Provide the (X, Y) coordinate of the cell's center where the given text is located.  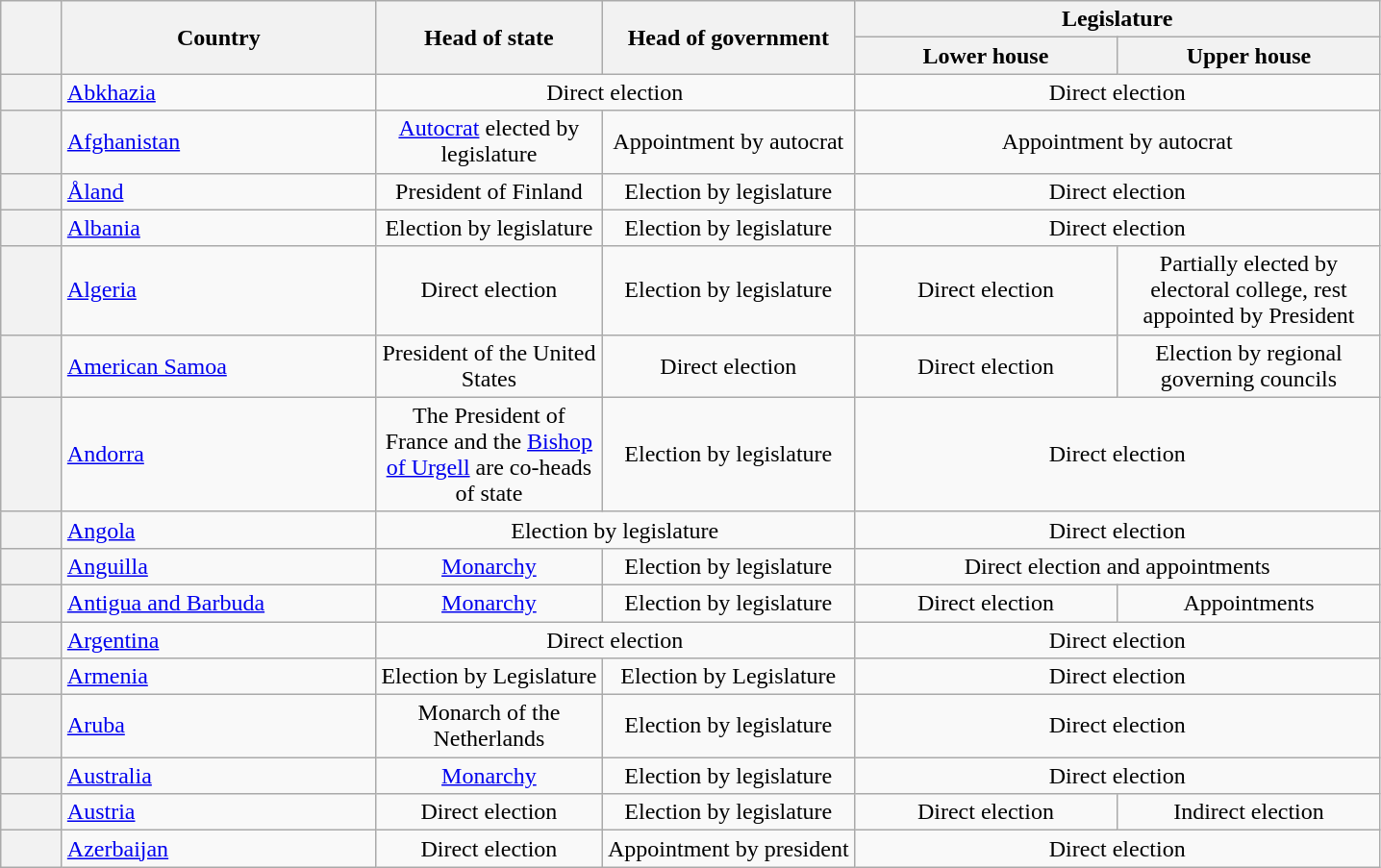
Azerbaijan (218, 849)
Partially elected by electoral college, rest appointed by President (1249, 290)
Upper house (1249, 56)
Head of state (489, 37)
Direct election and appointments (1117, 566)
Argentina (218, 639)
Autocrat elected by legislature (489, 142)
Antigua and Barbuda (218, 603)
Head of government (728, 37)
Appointments (1249, 603)
President of the United States (489, 365)
Algeria (218, 290)
Appointment by president (728, 849)
Andorra (218, 454)
Afghanistan (218, 142)
Albania (218, 228)
American Samoa (218, 365)
Åland (218, 191)
Austria (218, 812)
Monarch of the Netherlands (489, 727)
Abkhazia (218, 92)
The President of France and the Bishop of Urgell are co-heads of state (489, 454)
Legislature (1117, 19)
Anguilla (218, 566)
Lower house (986, 56)
Election by regional governing councils (1249, 365)
President of Finland (489, 191)
Australia (218, 776)
Angola (218, 530)
Indirect election (1249, 812)
Armenia (218, 677)
Aruba (218, 727)
Country (218, 37)
